For the text-containing cell, return its midpoint in [X, Y] coordinate format. 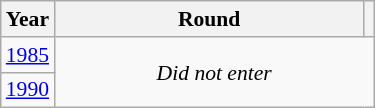
1985 [28, 55]
Year [28, 19]
Round [209, 19]
Did not enter [214, 72]
1990 [28, 90]
